Provide the (X, Y) coordinate of the cell's center where the given text is located.  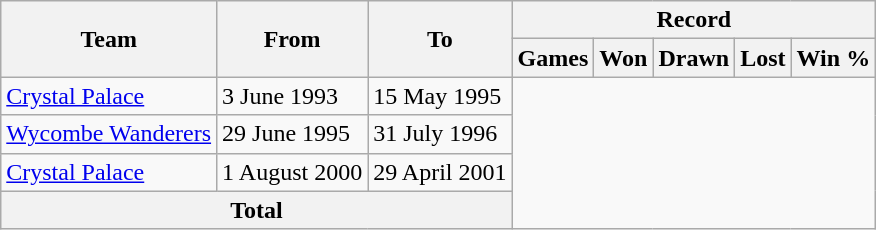
Record (694, 20)
Win % (834, 58)
Won (624, 58)
Team (109, 39)
29 April 2001 (440, 172)
3 June 1993 (292, 96)
Lost (763, 58)
To (440, 39)
Wycombe Wanderers (109, 134)
15 May 1995 (440, 96)
Games (553, 58)
Total (256, 210)
29 June 1995 (292, 134)
31 July 1996 (440, 134)
Drawn (694, 58)
From (292, 39)
1 August 2000 (292, 172)
